Extract the (x, y) coordinate from the center of the cell holding the provided text.  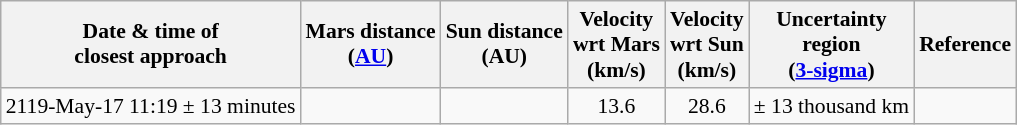
± 13 thousand km (832, 106)
Reference (965, 44)
Uncertaintyregion(3-sigma) (832, 44)
Velocitywrt Mars(km/s) (616, 44)
28.6 (707, 106)
Velocitywrt Sun(km/s) (707, 44)
13.6 (616, 106)
Date & time ofclosest approach (151, 44)
Sun distance(AU) (504, 44)
2119-May-17 11:19 ± 13 minutes (151, 106)
Mars distance(AU) (371, 44)
